Provide the [X, Y] coordinate of the cell's center where the given text is located.  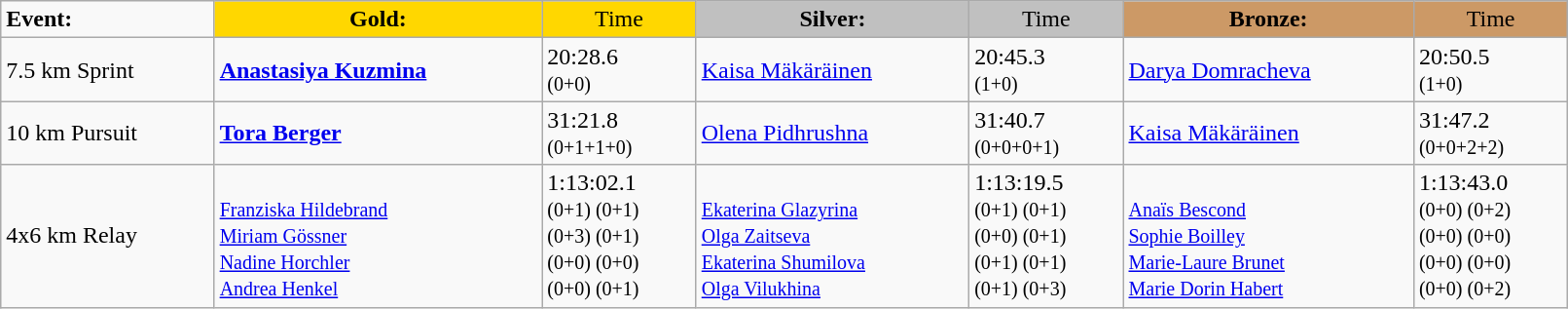
Franziska HildebrandMiriam GössnerNadine HorchlerAndrea Henkel [378, 236]
Anastasiya Kuzmina [378, 70]
1:13:43.0(0+0) (0+2)(0+0) (0+0)(0+0) (0+0)(0+0) (0+2) [1490, 236]
1:13:19.5(0+1) (0+1)(0+0) (0+1)(0+1) (0+1)(0+1) (0+3) [1046, 236]
31:21.8(0+1+1+0) [619, 133]
Ekaterina GlazyrinaOlga ZaitsevaEkaterina ShumilovaOlga Vilukhina [832, 236]
4x6 km Relay [107, 236]
31:40.7(0+0+0+1) [1046, 133]
1:13:02.1(0+1) (0+1)(0+3) (0+1)(0+0) (0+0)(0+0) (0+1) [619, 236]
Tora Berger [378, 133]
Event: [107, 19]
Olena Pidhrushna [832, 133]
Darya Domracheva [1268, 70]
7.5 km Sprint [107, 70]
Anaïs BescondSophie BoilleyMarie-Laure BrunetMarie Dorin Habert [1268, 236]
Silver: [832, 19]
31:47.2(0+0+2+2) [1490, 133]
20:28.6(0+0) [619, 70]
10 km Pursuit [107, 133]
Bronze: [1268, 19]
20:50.5(1+0) [1490, 70]
Gold: [378, 19]
20:45.3(1+0) [1046, 70]
